From the cell containing the given text, extract its center point as [x, y] coordinate. 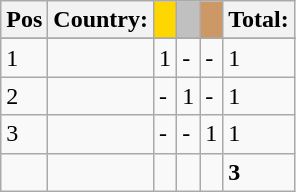
2 [24, 96]
Total: [259, 20]
Country: [101, 20]
Pos [24, 20]
